Output the [X, Y] coordinate of the center of the cell containing the given text.  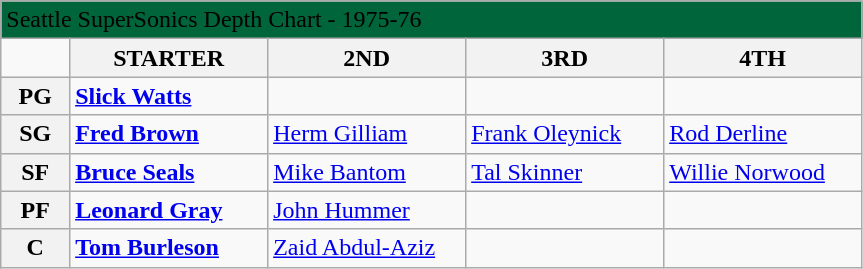
Seattle SuperSonics Depth Chart - 1975-76 [432, 20]
PG [36, 96]
Bruce Seals [169, 172]
Frank Oleynick [565, 134]
Mike Bantom [367, 172]
PF [36, 210]
4TH [763, 58]
STARTER [169, 58]
2ND [367, 58]
John Hummer [367, 210]
Tom Burleson [169, 248]
SF [36, 172]
Zaid Abdul-Aziz [367, 248]
Slick Watts [169, 96]
Rod Derline [763, 134]
SG [36, 134]
C [36, 248]
Fred Brown [169, 134]
Willie Norwood [763, 172]
Herm Gilliam [367, 134]
Leonard Gray [169, 210]
Tal Skinner [565, 172]
3RD [565, 58]
